Provide the (x, y) coordinate of the cell's center where the given text is located.  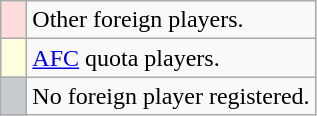
No foreign player registered. (171, 96)
Other foreign players. (171, 20)
AFC quota players. (171, 58)
